From the cell containing the given text, extract its center point as [x, y] coordinate. 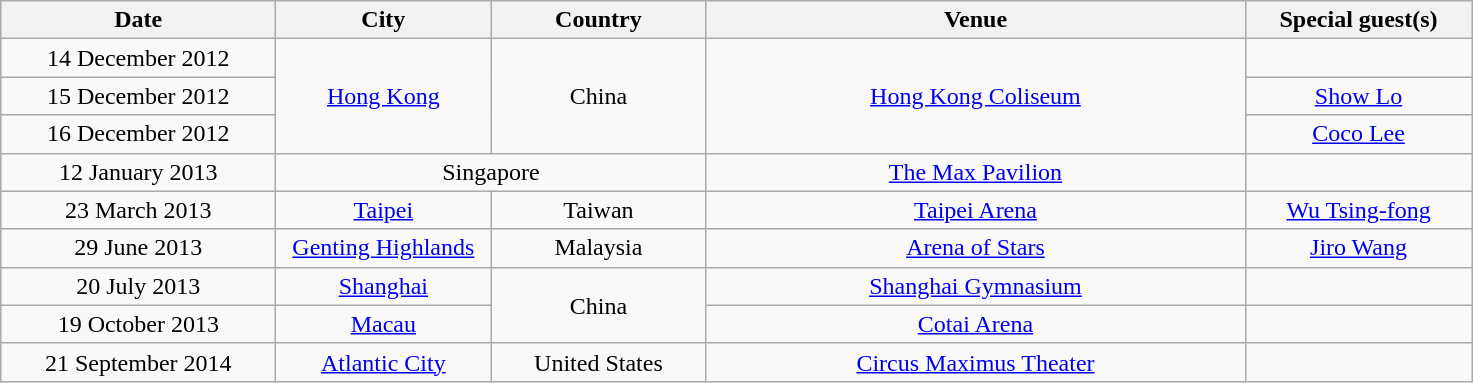
Shanghai Gymnasium [976, 286]
Wu Tsing-fong [1358, 210]
23 March 2013 [138, 210]
Taipei [384, 210]
14 December 2012 [138, 58]
Coco Lee [1358, 134]
Arena of Stars [976, 248]
Venue [976, 20]
20 July 2013 [138, 286]
15 December 2012 [138, 96]
Show Lo [1358, 96]
Hong Kong Coliseum [976, 96]
Jiro Wang [1358, 248]
United States [598, 362]
Cotai Arena [976, 324]
Date [138, 20]
29 June 2013 [138, 248]
Taiwan [598, 210]
21 September 2014 [138, 362]
19 October 2013 [138, 324]
Hong Kong [384, 96]
16 December 2012 [138, 134]
Malaysia [598, 248]
The Max Pavilion [976, 172]
Circus Maximus Theater [976, 362]
Taipei Arena [976, 210]
Macau [384, 324]
12 January 2013 [138, 172]
Genting Highlands [384, 248]
City [384, 20]
Atlantic City [384, 362]
Country [598, 20]
Shanghai [384, 286]
Special guest(s) [1358, 20]
Singapore [491, 172]
